Scan for the cell matching the given text and deliver its (x, y) coordinate at center. 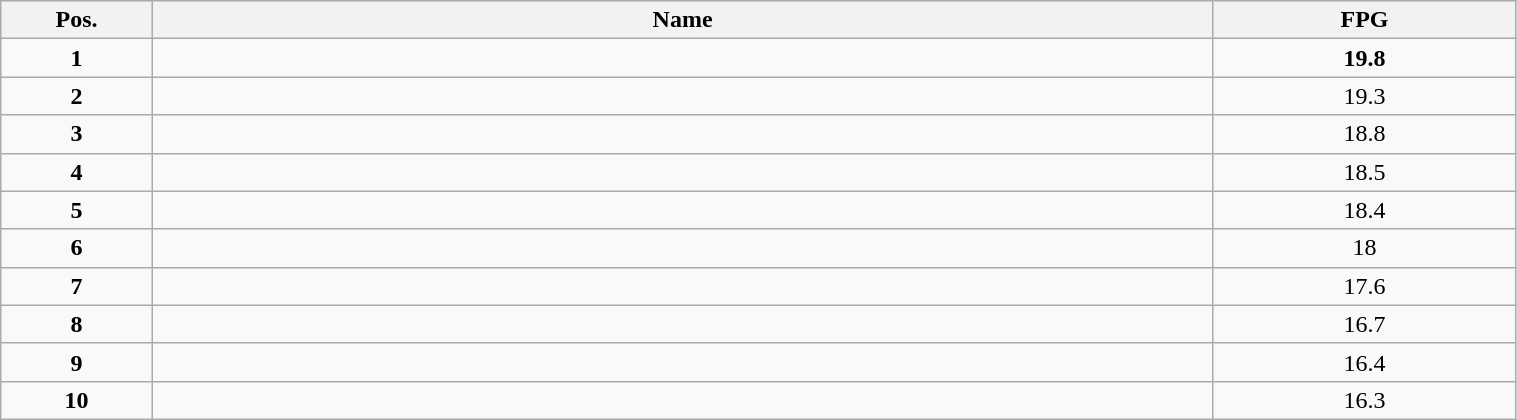
Name (682, 20)
6 (77, 248)
18.5 (1364, 172)
19.8 (1364, 58)
16.7 (1364, 324)
9 (77, 362)
1 (77, 58)
7 (77, 286)
16.4 (1364, 362)
10 (77, 400)
18 (1364, 248)
3 (77, 134)
18.8 (1364, 134)
5 (77, 210)
16.3 (1364, 400)
18.4 (1364, 210)
FPG (1364, 20)
17.6 (1364, 286)
8 (77, 324)
Pos. (77, 20)
4 (77, 172)
2 (77, 96)
19.3 (1364, 96)
